Identify which cell holds the provided text, then report its (x, y) central coordinate. 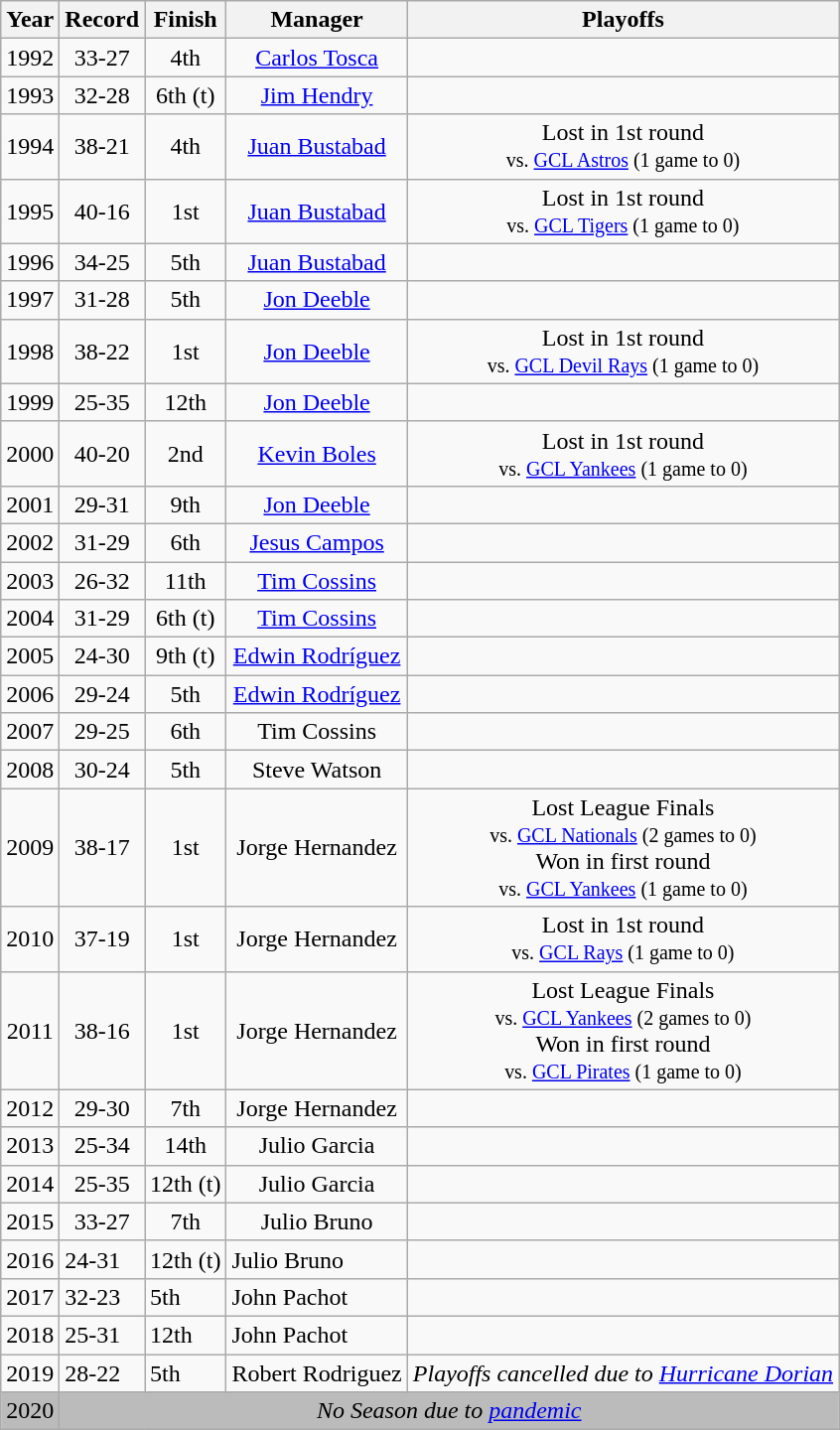
Record (102, 20)
2005 (30, 656)
Lost League Finalsvs. GCL Yankees (2 games to 0)Won in first roundvs. GCL Pirates (1 game to 0) (623, 1031)
Steve Watson (317, 770)
2017 (30, 1297)
40-16 (102, 211)
2006 (30, 694)
2009 (30, 848)
29-25 (102, 732)
Lost in 1st round vs. GCL Rays (1 game to 0) (623, 939)
25-31 (102, 1335)
2008 (30, 770)
38-16 (102, 1031)
2001 (30, 504)
2019 (30, 1373)
2016 (30, 1259)
37-19 (102, 939)
25-34 (102, 1146)
28-22 (102, 1373)
Lost in 1st roundvs. GCL Astros (1 game to 0) (623, 147)
32-28 (102, 95)
Playoffs (623, 20)
2002 (30, 542)
2018 (30, 1335)
11th (186, 581)
1997 (30, 300)
38-21 (102, 147)
Lost League Finalsvs. GCL Nationals (2 games to 0)Won in first roundvs. GCL Yankees (1 game to 0) (623, 848)
14th (186, 1146)
1996 (30, 262)
Robert Rodriguez (317, 1373)
Kevin Boles (317, 453)
2nd (186, 453)
1993 (30, 95)
38-17 (102, 848)
Lost in 1st roundvs. GCL Devil Rays (1 game to 0) (623, 352)
Manager (317, 20)
Lost in 1st roundvs. GCL Yankees (1 game to 0) (623, 453)
2010 (30, 939)
2007 (30, 732)
2000 (30, 453)
2003 (30, 581)
2014 (30, 1184)
29-30 (102, 1108)
Lost in 1st roundvs. GCL Tigers (1 game to 0) (623, 211)
34-25 (102, 262)
2004 (30, 619)
40-20 (102, 453)
Jesus Campos (317, 542)
29-31 (102, 504)
Playoffs cancelled due to Hurricane Dorian (623, 1373)
32-23 (102, 1297)
31-28 (102, 300)
Jim Hendry (317, 95)
24-31 (102, 1259)
38-22 (102, 352)
2020 (30, 1411)
No Season due to pandemic (449, 1411)
2015 (30, 1221)
Year (30, 20)
1998 (30, 352)
1994 (30, 147)
2011 (30, 1031)
26-32 (102, 581)
24-30 (102, 656)
1995 (30, 211)
29-24 (102, 694)
Carlos Tosca (317, 58)
30-24 (102, 770)
2013 (30, 1146)
9th (186, 504)
1992 (30, 58)
Finish (186, 20)
1999 (30, 402)
2012 (30, 1108)
9th (t) (186, 656)
